Scan for the cell matching the given text and deliver its [X, Y] coordinate at center. 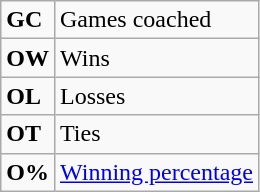
OT [28, 134]
Losses [156, 96]
Ties [156, 134]
GC [28, 20]
OW [28, 58]
O% [28, 172]
Games coached [156, 20]
OL [28, 96]
Wins [156, 58]
Winning percentage [156, 172]
